Detect which cell encompasses the target text, then output its (x, y) center coordinate. 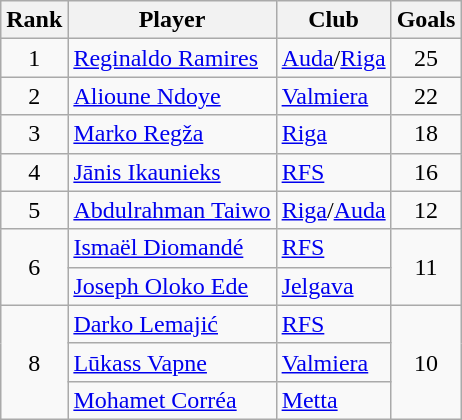
Ismaël Diomandé (172, 248)
Player (172, 20)
10 (426, 362)
Club (334, 20)
Metta (334, 400)
Auda/Riga (334, 58)
Jānis Ikaunieks (172, 172)
Goals (426, 20)
Riga/Auda (334, 210)
4 (34, 172)
11 (426, 267)
Riga (334, 134)
22 (426, 96)
Darko Lemajić (172, 324)
6 (34, 267)
Jelgava (334, 286)
Reginaldo Ramires (172, 58)
16 (426, 172)
Marko Regža (172, 134)
12 (426, 210)
Mohamet Corréa (172, 400)
8 (34, 362)
5 (34, 210)
Abdulrahman Taiwo (172, 210)
Alioune Ndoye (172, 96)
Lūkass Vapne (172, 362)
3 (34, 134)
2 (34, 96)
1 (34, 58)
Rank (34, 20)
18 (426, 134)
Joseph Oloko Ede (172, 286)
25 (426, 58)
